Search for the cell housing the specified text and yield its [X, Y] center coordinate. 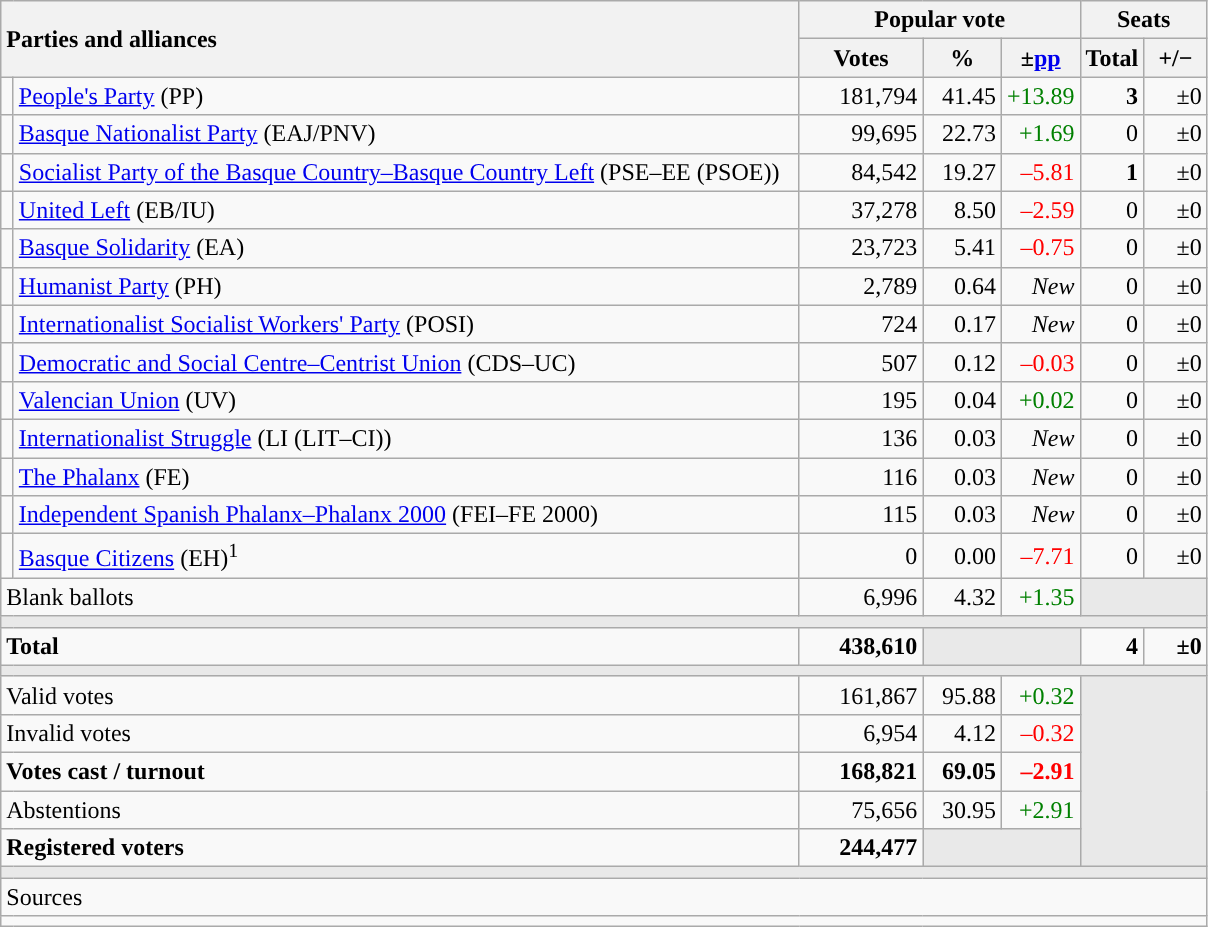
% [962, 58]
2,789 [861, 286]
75,656 [861, 810]
23,723 [861, 248]
168,821 [861, 772]
Votes [861, 58]
+0.32 [1040, 695]
Humanist Party (PH) [406, 286]
Parties and alliances [400, 39]
136 [861, 438]
Sources [604, 897]
People's Party (PP) [406, 96]
181,794 [861, 96]
The Phalanx (FE) [406, 477]
30.95 [962, 810]
Popular vote [940, 20]
438,610 [861, 646]
+2.91 [1040, 810]
244,477 [861, 848]
4.32 [962, 597]
0.17 [962, 324]
116 [861, 477]
5.41 [962, 248]
8.50 [962, 210]
Abstentions [400, 810]
–0.75 [1040, 248]
0.64 [962, 286]
6,996 [861, 597]
Internationalist Socialist Workers' Party (POSI) [406, 324]
Basque Solidarity (EA) [406, 248]
95.88 [962, 695]
Votes cast / turnout [400, 772]
6,954 [861, 733]
69.05 [962, 772]
Invalid votes [400, 733]
4 [1112, 646]
3 [1112, 96]
+1.35 [1040, 597]
115 [861, 515]
Seats [1144, 20]
507 [861, 362]
–2.91 [1040, 772]
0.04 [962, 400]
0.00 [962, 556]
41.45 [962, 96]
1 [1112, 172]
United Left (EB/IU) [406, 210]
22.73 [962, 134]
Independent Spanish Phalanx–Phalanx 2000 (FEI–FE 2000) [406, 515]
19.27 [962, 172]
0.12 [962, 362]
–0.32 [1040, 733]
Basque Nationalist Party (EAJ/PNV) [406, 134]
+/− [1176, 58]
Valencian Union (UV) [406, 400]
Blank ballots [400, 597]
84,542 [861, 172]
–5.81 [1040, 172]
±pp [1040, 58]
161,867 [861, 695]
+13.89 [1040, 96]
–7.71 [1040, 556]
–0.03 [1040, 362]
Basque Citizens (EH)1 [406, 556]
Democratic and Social Centre–Centrist Union (CDS–UC) [406, 362]
724 [861, 324]
+0.02 [1040, 400]
Socialist Party of the Basque Country–Basque Country Left (PSE–EE (PSOE)) [406, 172]
Valid votes [400, 695]
–2.59 [1040, 210]
195 [861, 400]
Registered voters [400, 848]
99,695 [861, 134]
Internationalist Struggle (LI (LIT–CI)) [406, 438]
4.12 [962, 733]
37,278 [861, 210]
+1.69 [1040, 134]
